Determine the (x, y) coordinate at the center of the cell enclosing the given text.  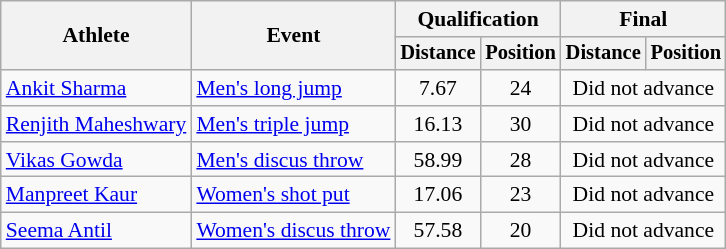
Men's long jump (293, 88)
58.99 (438, 160)
Final (644, 19)
Event (293, 36)
20 (520, 231)
Athlete (96, 36)
Ankit Sharma (96, 88)
Manpreet Kaur (96, 195)
Renjith Maheshwary (96, 124)
Men's triple jump (293, 124)
Women's discus throw (293, 231)
Vikas Gowda (96, 160)
24 (520, 88)
17.06 (438, 195)
Men's discus throw (293, 160)
16.13 (438, 124)
23 (520, 195)
30 (520, 124)
Women's shot put (293, 195)
7.67 (438, 88)
Qualification (478, 19)
28 (520, 160)
57.58 (438, 231)
Seema Antil (96, 231)
